Pinpoint the cell where the given text exists, returning its (x, y) midpoint coordinate. 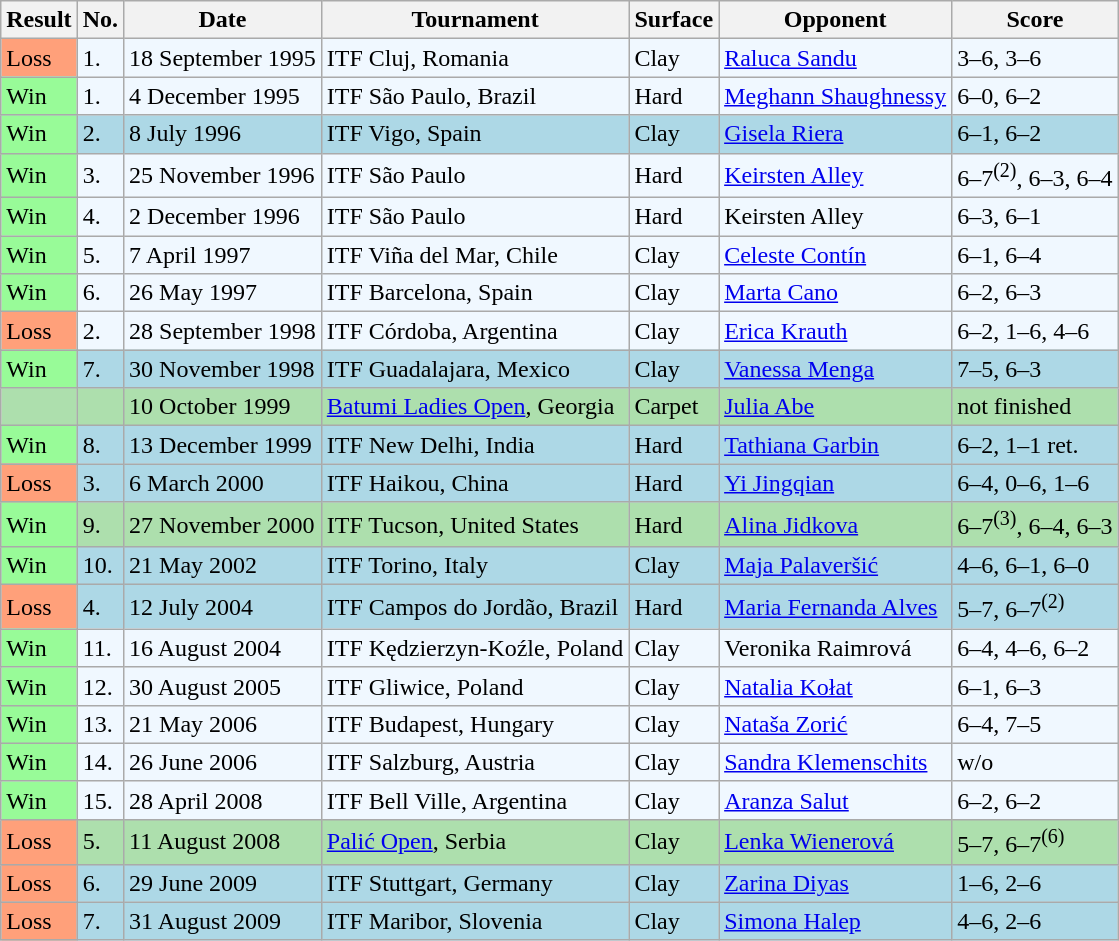
Natalia Kołat (836, 686)
3–6, 3–6 (1035, 58)
14. (100, 762)
6–7(3), 6–4, 6–3 (1035, 524)
ITF Bell Ville, Argentina (475, 800)
16 August 2004 (223, 648)
Score (1035, 20)
6–7(2), 6–3, 6–4 (1035, 176)
6–2, 1–6, 4–6 (1035, 331)
25 November 1996 (223, 176)
ITF São Paulo, Brazil (475, 96)
21 May 2002 (223, 566)
Batumi Ladies Open, Georgia (475, 407)
5–7, 6–7(6) (1035, 842)
Opponent (836, 20)
Vanessa Menga (836, 369)
ITF Viña del Mar, Chile (475, 255)
31 August 2009 (223, 921)
6–1, 6–4 (1035, 255)
6–2, 6–3 (1035, 293)
12. (100, 686)
2 December 1996 (223, 217)
30 August 2005 (223, 686)
ITF Vigo, Spain (475, 134)
ITF Campos do Jordão, Brazil (475, 608)
6–2, 6–2 (1035, 800)
ITF Torino, Italy (475, 566)
26 June 2006 (223, 762)
6–2, 1–1 ret. (1035, 445)
ITF Barcelona, Spain (475, 293)
Surface (674, 20)
26 May 1997 (223, 293)
No. (100, 20)
4–6, 6–1, 6–0 (1035, 566)
Veronika Raimrová (836, 648)
not finished (1035, 407)
11 August 2008 (223, 842)
12 July 2004 (223, 608)
Meghann Shaughnessy (836, 96)
ITF Cluj, Romania (475, 58)
7–5, 6–3 (1035, 369)
1–6, 2–6 (1035, 883)
13 December 1999 (223, 445)
15. (100, 800)
Result (39, 20)
ITF Haikou, China (475, 483)
Sandra Klemenschits (836, 762)
Alina Jidkova (836, 524)
Simona Halep (836, 921)
Palić Open, Serbia (475, 842)
Julia Abe (836, 407)
w/o (1035, 762)
4–6, 2–6 (1035, 921)
ITF Kędzierzyn-Koźle, Poland (475, 648)
6–4, 7–5 (1035, 724)
Raluca Sandu (836, 58)
8 July 1996 (223, 134)
6–1, 6–3 (1035, 686)
27 November 2000 (223, 524)
Tournament (475, 20)
Maria Fernanda Alves (836, 608)
Carpet (674, 407)
ITF Tucson, United States (475, 524)
Erica Krauth (836, 331)
6–4, 4–6, 6–2 (1035, 648)
21 May 2006 (223, 724)
9. (100, 524)
Zarina Diyas (836, 883)
ITF Guadalajara, Mexico (475, 369)
4 December 1995 (223, 96)
8. (100, 445)
ITF New Delhi, India (475, 445)
Yi Jingqian (836, 483)
28 September 1998 (223, 331)
ITF Gliwice, Poland (475, 686)
11. (100, 648)
ITF Budapest, Hungary (475, 724)
29 June 2009 (223, 883)
30 November 1998 (223, 369)
7 April 1997 (223, 255)
Lenka Wienerová (836, 842)
Gisela Riera (836, 134)
10 October 1999 (223, 407)
6 March 2000 (223, 483)
Nataša Zorić (836, 724)
6–1, 6–2 (1035, 134)
6–4, 0–6, 1–6 (1035, 483)
6–3, 6–1 (1035, 217)
Marta Cano (836, 293)
ITF Maribor, Slovenia (475, 921)
Aranza Salut (836, 800)
Celeste Contín (836, 255)
ITF Stuttgart, Germany (475, 883)
ITF Salzburg, Austria (475, 762)
18 September 1995 (223, 58)
13. (100, 724)
28 April 2008 (223, 800)
ITF Córdoba, Argentina (475, 331)
6–0, 6–2 (1035, 96)
Date (223, 20)
5–7, 6–7(2) (1035, 608)
Maja Palaveršić (836, 566)
10. (100, 566)
Tathiana Garbin (836, 445)
